Detect which cell encompasses the target text, then output its [X, Y] center coordinate. 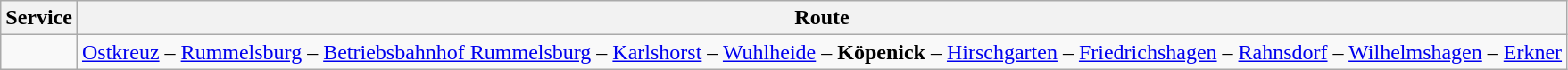
Route [821, 18]
Service [39, 18]
